Determine the (x, y) coordinate at the center of the cell enclosing the given text.  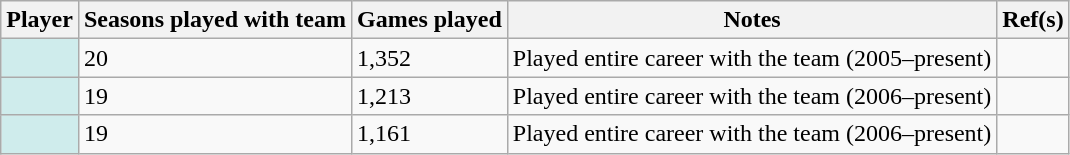
Played entire career with the team (2005–present) (752, 58)
Player (40, 20)
Ref(s) (1033, 20)
20 (214, 58)
1,213 (430, 96)
Notes (752, 20)
1,352 (430, 58)
1,161 (430, 134)
Games played (430, 20)
Seasons played with team (214, 20)
